Search for the cell housing the specified text and yield its (X, Y) center coordinate. 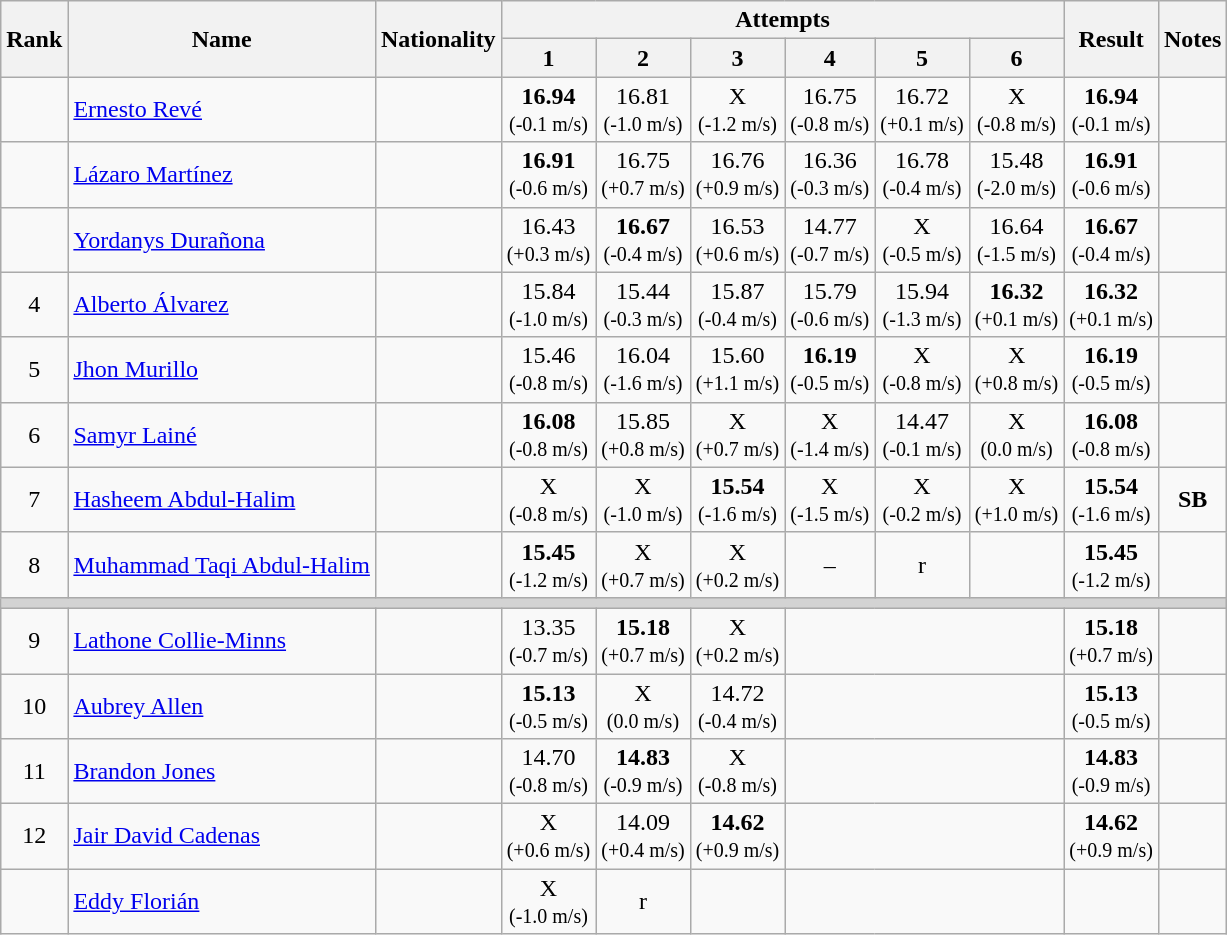
15.84 (-1.0 m/s) (548, 304)
2 (644, 58)
Name (222, 39)
15.18 (+0.7 m/s) (644, 640)
15.18(+0.7 m/s) (1112, 640)
3 (738, 58)
15.94 (-1.3 m/s) (922, 304)
14.62 (+0.9 m/s) (738, 836)
15.13(-0.5 m/s) (1112, 706)
15.87 (-0.4 m/s) (738, 304)
12 (34, 836)
14.83(-0.9 m/s) (1112, 772)
14.72 (-0.4 m/s) (738, 706)
16.75 (+0.7 m/s) (644, 174)
14.09 (+0.4 m/s) (644, 836)
Notes (1192, 39)
16.72 (+0.1 m/s) (922, 110)
16.94 (-0.1 m/s) (548, 110)
Samyr Lainé (222, 434)
15.79 (-0.6 m/s) (830, 304)
14.70 (-0.8 m/s) (548, 772)
14.83 (-0.9 m/s) (644, 772)
16.91 (-0.6 m/s) (548, 174)
7 (34, 500)
15.85 (+0.8 m/s) (644, 434)
Brandon Jones (222, 772)
SB (1192, 500)
16.94(-0.1 m/s) (1112, 110)
X (-1.4 m/s) (830, 434)
Muhammad Taqi Abdul-Halim (222, 564)
Jhon Murillo (222, 370)
13.35 (-0.7 m/s) (548, 640)
16.67 (-0.4 m/s) (644, 240)
1 (548, 58)
14.47 (-0.1 m/s) (922, 434)
16.53 (+0.6 m/s) (738, 240)
15.54(-1.6 m/s) (1112, 500)
X (+0.8 m/s) (1016, 370)
X (-1.5 m/s) (830, 500)
X (+0.6 m/s) (548, 836)
16.75 (-0.8 m/s) (830, 110)
16.19(-0.5 m/s) (1112, 370)
14.62(+0.9 m/s) (1112, 836)
16.91(-0.6 m/s) (1112, 174)
16.32(+0.1 m/s) (1112, 304)
8 (34, 564)
16.32 (+0.1 m/s) (1016, 304)
16.04 (-1.6 m/s) (644, 370)
16.08 (-0.8 m/s) (548, 434)
16.08(-0.8 m/s) (1112, 434)
16.19 (-0.5 m/s) (830, 370)
16.64 (-1.5 m/s) (1016, 240)
15.60 (+1.1 m/s) (738, 370)
16.67(-0.4 m/s) (1112, 240)
10 (34, 706)
– (830, 564)
Jair David Cadenas (222, 836)
Rank (34, 39)
16.78 (-0.4 m/s) (922, 174)
Ernesto Revé (222, 110)
Alberto Álvarez (222, 304)
15.44 (-0.3 m/s) (644, 304)
Hasheem Abdul-Halim (222, 500)
16.43 (+0.3 m/s) (548, 240)
9 (34, 640)
16.76 (+0.9 m/s) (738, 174)
X (-0.2 m/s) (922, 500)
15.45(-1.2 m/s) (1112, 564)
X (-0.5 m/s) (922, 240)
15.54 (-1.6 m/s) (738, 500)
16.81 (-1.0 m/s) (644, 110)
Lathone Collie-Minns (222, 640)
16.36 (-0.3 m/s) (830, 174)
Attempts (782, 20)
15.45 (-1.2 m/s) (548, 564)
X (-1.2 m/s) (738, 110)
Nationality (438, 39)
14.77 (-0.7 m/s) (830, 240)
Lázaro Martínez (222, 174)
15.13 (-0.5 m/s) (548, 706)
Result (1112, 39)
Aubrey Allen (222, 706)
15.48 (-2.0 m/s) (1016, 174)
15.46 (-0.8 m/s) (548, 370)
Eddy Florián (222, 902)
Yordanys Durañona (222, 240)
11 (34, 772)
X (+1.0 m/s) (1016, 500)
